Pinpoint the cell where the given text exists, returning its [x, y] midpoint coordinate. 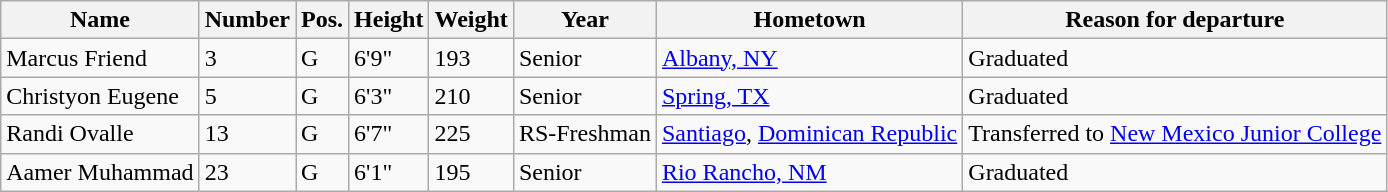
Name [100, 20]
Height [389, 20]
225 [471, 134]
RS-Freshman [584, 134]
195 [471, 172]
Year [584, 20]
6'9" [389, 58]
13 [247, 134]
210 [471, 96]
6'7" [389, 134]
Number [247, 20]
Albany, NY [809, 58]
Reason for departure [1175, 20]
3 [247, 58]
5 [247, 96]
Santiago, Dominican Republic [809, 134]
Aamer Muhammad [100, 172]
Randi Ovalle [100, 134]
23 [247, 172]
Transferred to New Mexico Junior College [1175, 134]
Marcus Friend [100, 58]
Pos. [322, 20]
Hometown [809, 20]
Rio Rancho, NM [809, 172]
Weight [471, 20]
Christyon Eugene [100, 96]
6'1" [389, 172]
Spring, TX [809, 96]
6'3" [389, 96]
193 [471, 58]
